Output the [X, Y] coordinate of the center of the cell containing the given text.  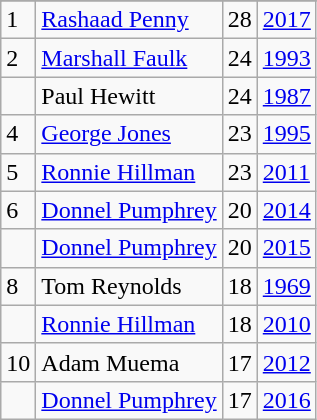
1995 [286, 134]
2016 [286, 400]
2 [18, 58]
2010 [286, 324]
George Jones [129, 134]
2017 [286, 20]
1993 [286, 58]
5 [18, 172]
1987 [286, 96]
2014 [286, 210]
10 [18, 362]
Paul Hewitt [129, 96]
2012 [286, 362]
Tom Reynolds [129, 286]
8 [18, 286]
1 [18, 20]
Adam Muema [129, 362]
4 [18, 134]
2011 [286, 172]
1969 [286, 286]
2015 [286, 248]
6 [18, 210]
Marshall Faulk [129, 58]
28 [240, 20]
Rashaad Penny [129, 20]
